Find where the given text appears and provide that cell's center as [x, y] coordinate. 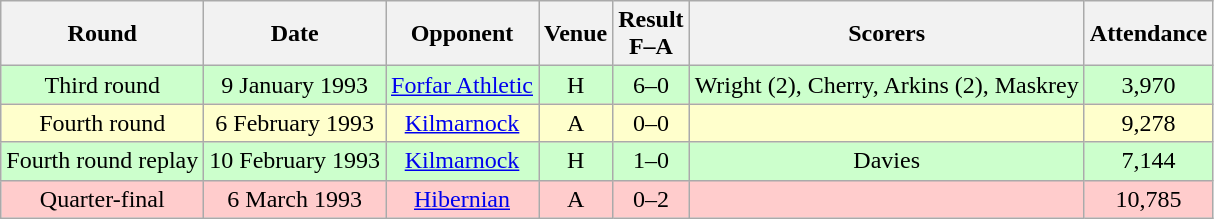
10 February 1993 [295, 161]
Opponent [462, 34]
10,785 [1148, 199]
Fourth round replay [102, 161]
Attendance [1148, 34]
Round [102, 34]
Wright (2), Cherry, Arkins (2), Maskrey [886, 85]
Davies [886, 161]
Date [295, 34]
6–0 [651, 85]
Scorers [886, 34]
7,144 [1148, 161]
Fourth round [102, 123]
Hibernian [462, 199]
9 January 1993 [295, 85]
1–0 [651, 161]
0–2 [651, 199]
ResultF–A [651, 34]
Forfar Athletic [462, 85]
3,970 [1148, 85]
6 March 1993 [295, 199]
Quarter-final [102, 199]
0–0 [651, 123]
Third round [102, 85]
6 February 1993 [295, 123]
9,278 [1148, 123]
Venue [576, 34]
